Return the (X, Y) coordinate for the center point of the cell that contains the specified text.  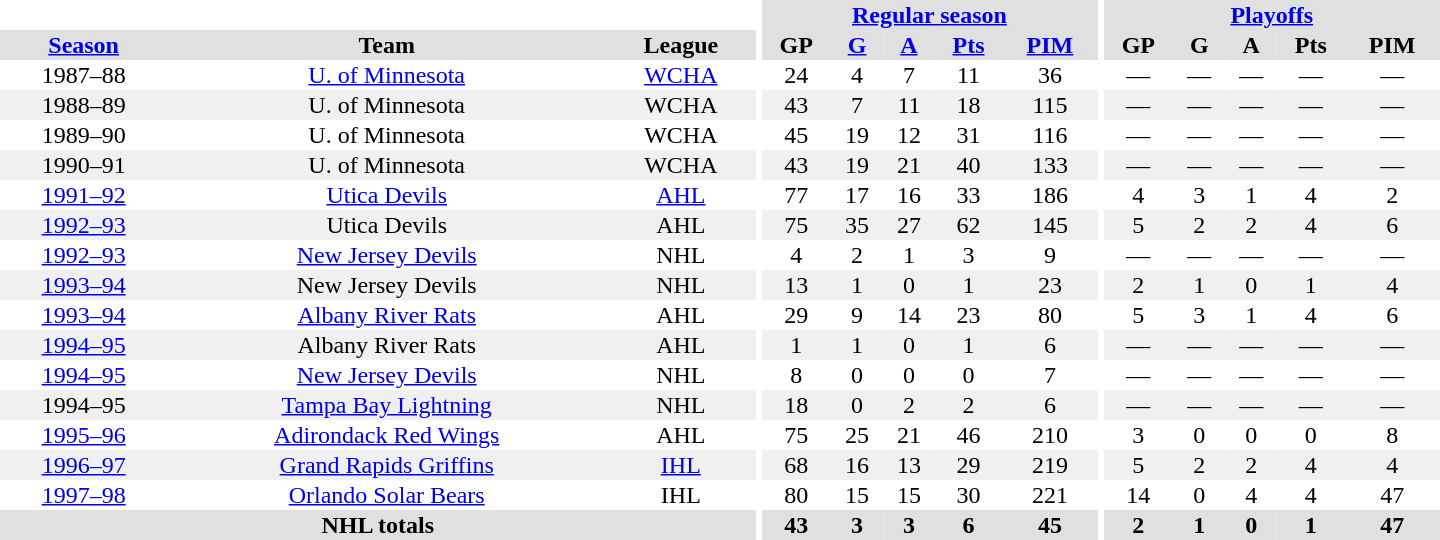
1989–90 (84, 135)
24 (796, 75)
Playoffs (1272, 15)
1990–91 (84, 165)
33 (968, 195)
Team (386, 45)
Season (84, 45)
27 (909, 225)
NHL totals (378, 525)
31 (968, 135)
145 (1050, 225)
186 (1050, 195)
219 (1050, 465)
1995–96 (84, 435)
Orlando Solar Bears (386, 495)
1987–88 (84, 75)
40 (968, 165)
1991–92 (84, 195)
115 (1050, 105)
36 (1050, 75)
17 (857, 195)
25 (857, 435)
210 (1050, 435)
77 (796, 195)
133 (1050, 165)
46 (968, 435)
League (680, 45)
116 (1050, 135)
Tampa Bay Lightning (386, 405)
35 (857, 225)
Grand Rapids Griffins (386, 465)
1996–97 (84, 465)
Adirondack Red Wings (386, 435)
62 (968, 225)
1988–89 (84, 105)
68 (796, 465)
1997–98 (84, 495)
30 (968, 495)
12 (909, 135)
221 (1050, 495)
Regular season (929, 15)
